Find where the given text appears and provide that cell's center as (x, y) coordinate. 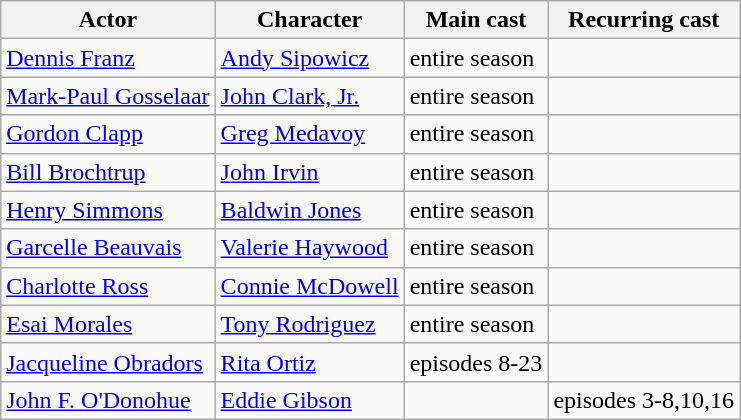
Andy Sipowicz (310, 58)
Bill Brochtrup (108, 172)
Garcelle Beauvais (108, 248)
Actor (108, 20)
Baldwin Jones (310, 210)
Gordon Clapp (108, 134)
episodes 3-8,10,16 (644, 400)
Dennis Franz (108, 58)
John Clark, Jr. (310, 96)
Mark-Paul Gosselaar (108, 96)
John F. O'Donohue (108, 400)
Eddie Gibson (310, 400)
Recurring cast (644, 20)
Esai Morales (108, 324)
Character (310, 20)
Connie McDowell (310, 286)
episodes 8-23 (476, 362)
Henry Simmons (108, 210)
Valerie Haywood (310, 248)
Main cast (476, 20)
John Irvin (310, 172)
Charlotte Ross (108, 286)
Tony Rodriguez (310, 324)
Jacqueline Obradors (108, 362)
Rita Ortiz (310, 362)
Greg Medavoy (310, 134)
